Locate the cell with the specified text and output its [x, y] center coordinate. 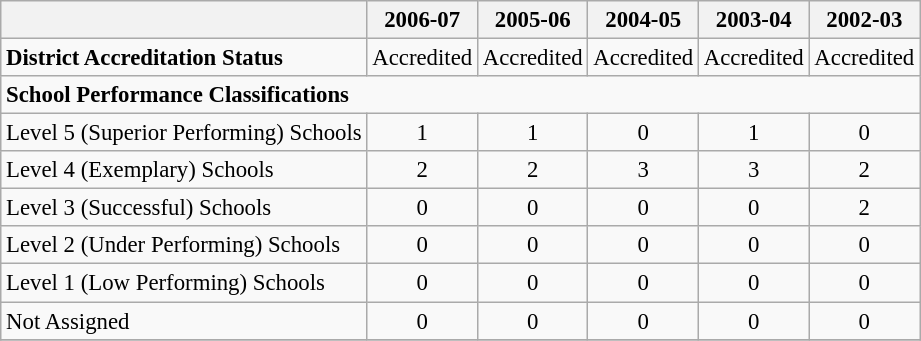
2006-07 [422, 20]
2003-04 [754, 20]
Level 2 (Under Performing) Schools [184, 245]
2002-03 [864, 20]
2005-06 [532, 20]
School Performance Classifications [460, 95]
Level 3 (Successful) Schools [184, 208]
District Accreditation Status [184, 58]
Level 4 (Exemplary) Schools [184, 170]
Not Assigned [184, 321]
Level 5 (Superior Performing) Schools [184, 133]
Level 1 (Low Performing) Schools [184, 283]
2004-05 [644, 20]
